Extract the [X, Y] coordinate from the center of the cell holding the provided text.  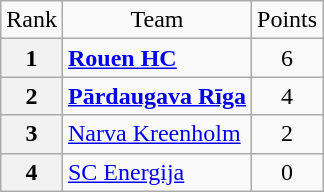
Pārdaugava Rīga [156, 96]
6 [288, 58]
Points [288, 20]
Rouen HC [156, 58]
SC Energija [156, 172]
0 [288, 172]
1 [32, 58]
Team [156, 20]
Rank [32, 20]
3 [32, 134]
Narva Kreenholm [156, 134]
